For the text-containing cell, return its midpoint in [x, y] coordinate format. 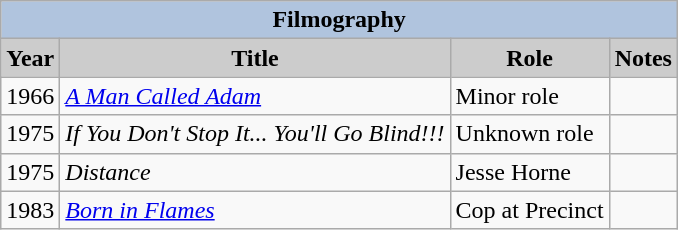
Notes [643, 58]
Cop at Precinct [530, 210]
Minor role [530, 96]
Distance [255, 172]
If You Don't Stop It... You'll Go Blind!!! [255, 134]
Title [255, 58]
Role [530, 58]
Year [30, 58]
Unknown role [530, 134]
Filmography [340, 20]
Jesse Horne [530, 172]
1966 [30, 96]
1983 [30, 210]
A Man Called Adam [255, 96]
Born in Flames [255, 210]
